Find where the given text appears and provide that cell's center as (X, Y) coordinate. 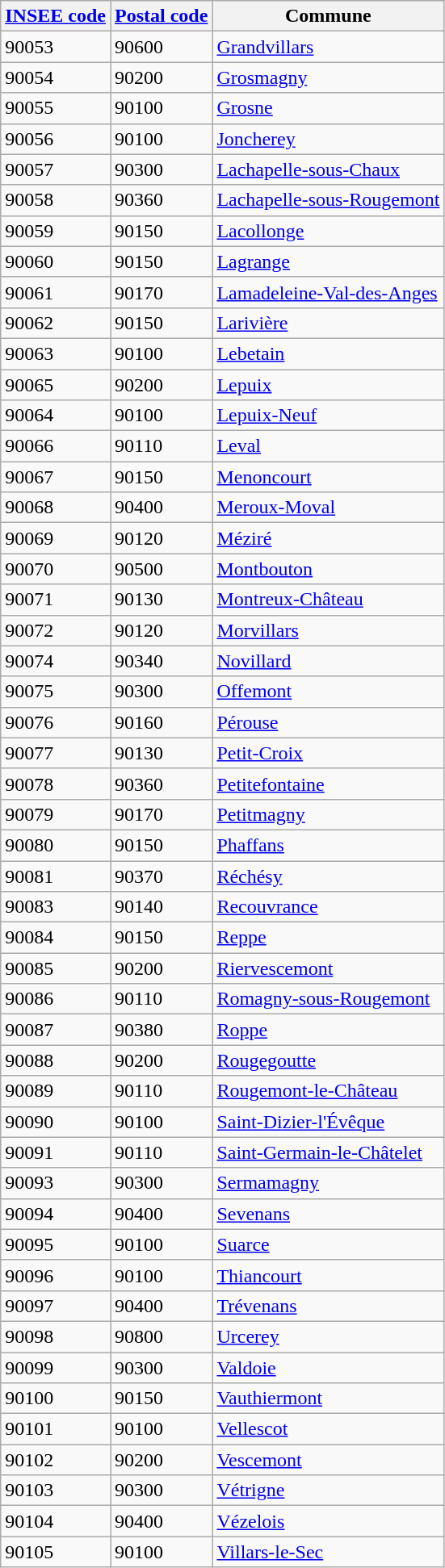
Saint-Germain-le-Châtelet (328, 1152)
90063 (56, 353)
90083 (56, 907)
90095 (56, 1244)
Grandvillars (328, 47)
Sevenans (328, 1214)
90160 (161, 722)
Petitefontaine (328, 784)
90105 (56, 1552)
90064 (56, 416)
Postal code (161, 16)
Villars-le-Sec (328, 1552)
Thiancourt (328, 1275)
Larivière (328, 323)
Montbouton (328, 569)
Roppe (328, 1030)
Suarce (328, 1244)
90061 (56, 292)
90098 (56, 1336)
Romagny-sous-Rougemont (328, 999)
Riervescemont (328, 968)
90084 (56, 938)
Petit-Croix (328, 753)
Novillard (328, 661)
90078 (56, 784)
90070 (56, 569)
90380 (161, 1030)
Sermamagny (328, 1183)
90800 (161, 1336)
Montreux-Château (328, 600)
90094 (56, 1214)
90068 (56, 508)
Lepuix-Neuf (328, 416)
Vézelois (328, 1521)
90080 (56, 845)
90102 (56, 1460)
90056 (56, 139)
90065 (56, 385)
Pérouse (328, 722)
90600 (161, 47)
90058 (56, 200)
90097 (56, 1306)
90077 (56, 753)
90054 (56, 77)
90090 (56, 1122)
90076 (56, 722)
Phaffans (328, 845)
90072 (56, 630)
90140 (161, 907)
Commune (328, 16)
Lachapelle-sous-Rougemont (328, 200)
90089 (56, 1091)
Recouvrance (328, 907)
Grosmagny (328, 77)
90085 (56, 968)
Vétrigne (328, 1491)
INSEE code (56, 16)
90101 (56, 1429)
90060 (56, 261)
Lachapelle-sous-Chaux (328, 169)
90055 (56, 108)
Réchésy (328, 876)
Joncherey (328, 139)
Lebetain (328, 353)
90087 (56, 1030)
Meroux-Moval (328, 508)
90340 (161, 661)
90088 (56, 1060)
Lacollonge (328, 231)
90071 (56, 600)
90096 (56, 1275)
90059 (56, 231)
Leval (328, 446)
Lagrange (328, 261)
Saint-Dizier-l'Évêque (328, 1122)
90086 (56, 999)
Vescemont (328, 1460)
90066 (56, 446)
90103 (56, 1491)
Petitmagny (328, 814)
Rougemont-le-Château (328, 1091)
Offemont (328, 692)
90099 (56, 1368)
Lamadeleine-Val-des-Anges (328, 292)
90500 (161, 569)
90093 (56, 1183)
Rougegoutte (328, 1060)
Reppe (328, 938)
90075 (56, 692)
Vellescot (328, 1429)
90370 (161, 876)
90074 (56, 661)
Menoncourt (328, 477)
90079 (56, 814)
90067 (56, 477)
Méziré (328, 538)
90053 (56, 47)
90062 (56, 323)
90081 (56, 876)
Urcerey (328, 1336)
90091 (56, 1152)
90069 (56, 538)
90057 (56, 169)
Grosne (328, 108)
Morvillars (328, 630)
Valdoie (328, 1368)
90104 (56, 1521)
Vauthiermont (328, 1399)
Trévenans (328, 1306)
Lepuix (328, 385)
